Identify which cell holds the provided text, then report its (x, y) central coordinate. 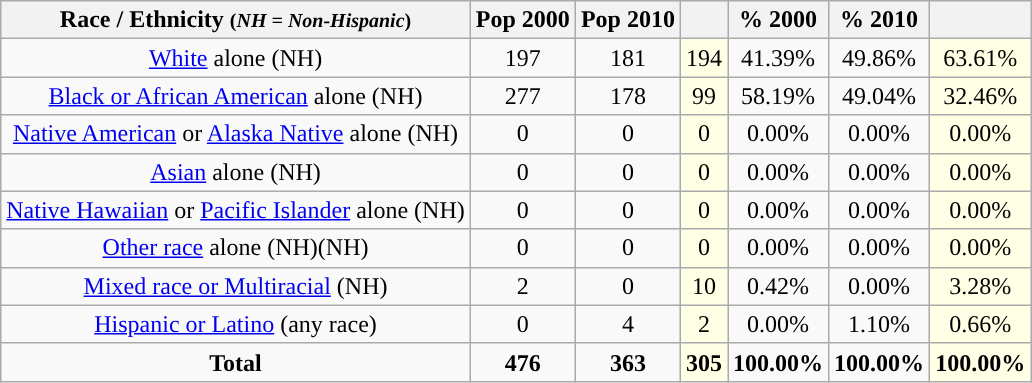
181 (628, 58)
476 (522, 362)
1.10% (880, 324)
Other race alone (NH)(NH) (236, 248)
0.66% (980, 324)
32.46% (980, 96)
10 (704, 286)
197 (522, 58)
99 (704, 96)
Native Hawaiian or Pacific Islander alone (NH) (236, 210)
Pop 2010 (628, 20)
Total (236, 362)
178 (628, 96)
4 (628, 324)
3.28% (980, 286)
194 (704, 58)
305 (704, 362)
49.86% (880, 58)
0.42% (778, 286)
58.19% (778, 96)
% 2010 (880, 20)
Race / Ethnicity (NH = Non-Hispanic) (236, 20)
277 (522, 96)
Pop 2000 (522, 20)
% 2000 (778, 20)
Asian alone (NH) (236, 172)
63.61% (980, 58)
Hispanic or Latino (any race) (236, 324)
Black or African American alone (NH) (236, 96)
363 (628, 362)
White alone (NH) (236, 58)
Native American or Alaska Native alone (NH) (236, 134)
41.39% (778, 58)
49.04% (880, 96)
Mixed race or Multiracial (NH) (236, 286)
